For the text-containing cell, return its midpoint in (X, Y) coordinate format. 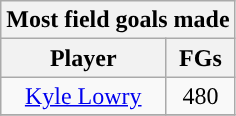
Most field goals made (118, 20)
FGs (200, 58)
Kyle Lowry (84, 96)
Player (84, 58)
480 (200, 96)
